Return the [X, Y] coordinate for the center point of the cell that contains the specified text.  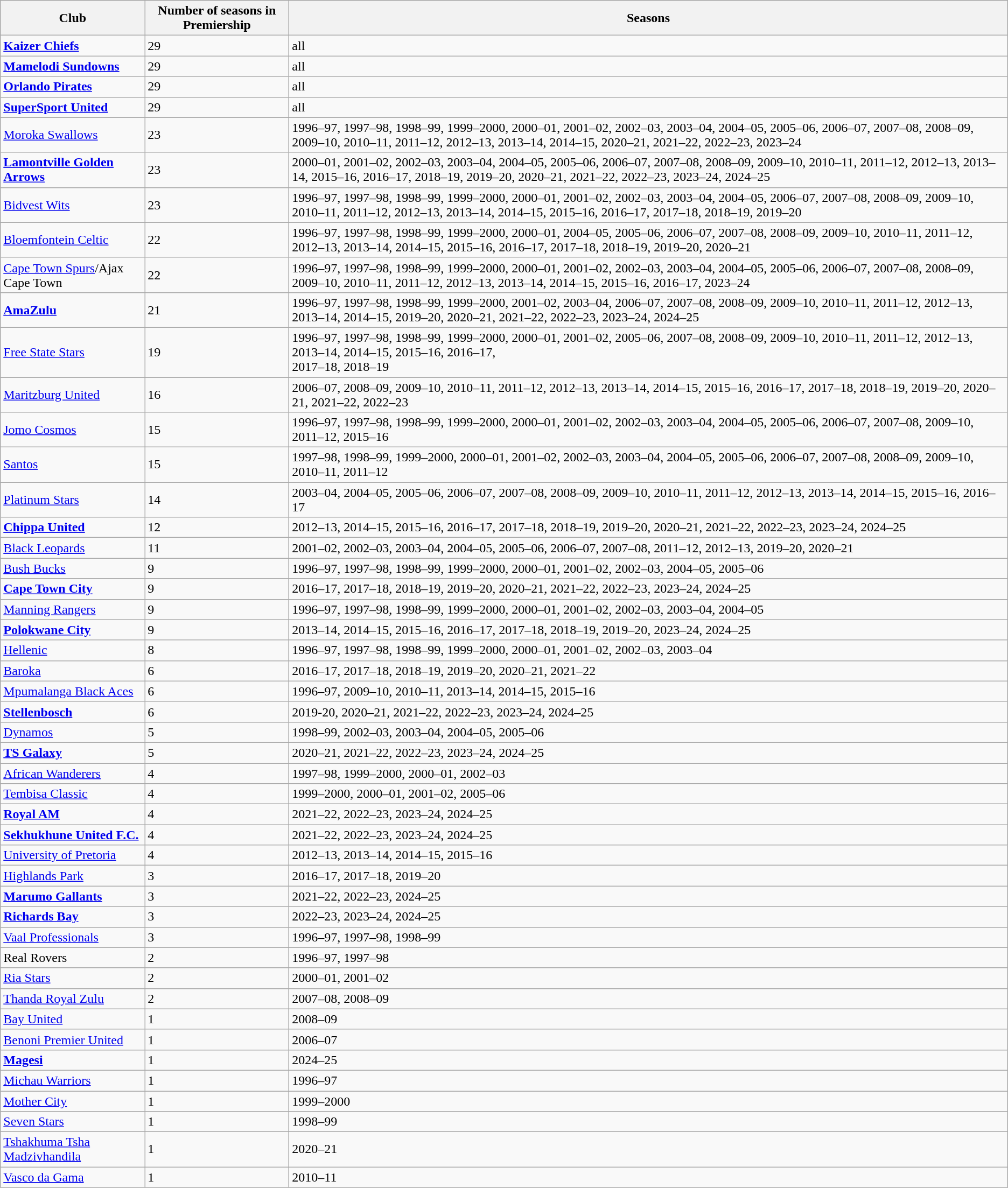
2000–01, 2001–02 [648, 978]
1996–97, 1997–98 [648, 958]
11 [217, 548]
Highlands Park [73, 876]
Dynamos [73, 732]
2012–13, 2013–14, 2014–15, 2015–16 [648, 855]
Cape Town City [73, 589]
Ria Stars [73, 978]
Tembisa Classic [73, 794]
1996–97, 1997–98, 1998–99, 1999–2000, 2000–01, 2001–02, 2002–03, 2004–05, 2005–06 [648, 568]
2013–14, 2014–15, 2015–16, 2016–17, 2017–18, 2018–19, 2019–20, 2023–24, 2024–25 [648, 630]
2024–25 [648, 1060]
Bloemfontein Celtic [73, 240]
1996–97, 1997–98, 1998–99, 1999–2000, 2000–01, 2001–02, 2002–03, 2003–04, 2004–05 [648, 609]
1997–98, 1998–99, 1999–2000, 2000–01, 2001–02, 2002–03, 2003–04, 2004–05, 2005–06, 2006–07, 2007–08, 2008–09, 2009–10, 2010–11, 2011–12 [648, 465]
2001–02, 2002–03, 2003–04, 2004–05, 2005–06, 2006–07, 2007–08, 2011–12, 2012–13, 2019–20, 2020–21 [648, 548]
TS Galaxy [73, 753]
2020–21 [648, 1150]
Tshakhuma Tsha Madzivhandila [73, 1150]
Vaal Professionals [73, 937]
Sekhukhune United F.C. [73, 835]
2021–22, 2022–23, 2024–25 [648, 896]
21 [217, 310]
Stellenbosch [73, 712]
University of Pretoria [73, 855]
1997–98, 1999–2000, 2000–01, 2002–03 [648, 774]
8 [217, 650]
2008–09 [648, 1019]
Benoni Premier United [73, 1039]
SuperSport United [73, 107]
Platinum Stars [73, 500]
Mamelodi Sundowns [73, 66]
1996–97, 1997–98, 1998–99 [648, 937]
AmaZulu [73, 310]
Manning Rangers [73, 609]
Moroka Swallows [73, 135]
14 [217, 500]
16 [217, 394]
Seven Stars [73, 1122]
2003–04, 2004–05, 2005–06, 2006–07, 2007–08, 2008–09, 2009–10, 2010–11, 2011–12, 2012–13, 2013–14, 2014–15, 2015–16, 2016–17 [648, 500]
Lamontville Golden Arrows [73, 170]
Marumo Gallants [73, 896]
Santos [73, 465]
2006–07, 2008–09, 2009–10, 2010–11, 2011–12, 2012–13, 2013–14, 2014–15, 2015–16, 2016–17, 2017–18, 2018–19, 2019–20, 2020–21, 2021–22, 2022–23 [648, 394]
1999–2000 [648, 1101]
Black Leopards [73, 548]
1996–97, 2009–10, 2010–11, 2013–14, 2014–15, 2015–16 [648, 691]
Bidvest Wits [73, 205]
Orlando Pirates [73, 87]
Club [73, 18]
12 [217, 528]
Kaizer Chiefs [73, 46]
Polokwane City [73, 630]
2020–21, 2021–22, 2022–23, 2023–24, 2024–25 [648, 753]
Number of seasons in Premiership [217, 18]
Cape Town Spurs/Ajax Cape Town [73, 275]
Michau Warriors [73, 1080]
Mpumalanga Black Aces [73, 691]
Chippa United [73, 528]
2007–08, 2008–09 [648, 999]
1998–99 [648, 1122]
2016–17, 2017–18, 2018–19, 2019–20, 2020–21, 2021–22 [648, 671]
1996–97, 1997–98, 1998–99, 1999–2000, 2000–01, 2001–02, 2002–03, 2003–04, 2004–05, 2005–06, 2006–07, 2007–08, 2009–10, 2011–12, 2015–16 [648, 430]
2016–17, 2017–18, 2018–19, 2019–20, 2020–21, 2021–22, 2022–23, 2023–24, 2024–25 [648, 589]
Bush Bucks [73, 568]
Hellenic [73, 650]
Magesi [73, 1060]
Mother City [73, 1101]
Royal AM [73, 814]
African Wanderers [73, 774]
Richards Bay [73, 917]
1996–97 [648, 1080]
2016–17, 2017–18, 2019–20 [648, 876]
2012–13, 2014–15, 2015–16, 2016–17, 2017–18, 2018–19, 2019–20, 2020–21, 2021–22, 2022–23, 2023–24, 2024–25 [648, 528]
2019-20, 2020–21, 2021–22, 2022–23, 2023–24, 2024–25 [648, 712]
Baroka [73, 671]
2010–11 [648, 1177]
Seasons [648, 18]
Real Rovers [73, 958]
1996–97, 1997–98, 1998–99, 1999–2000, 2000–01, 2001–02, 2002–03, 2003–04 [648, 650]
Maritzburg United [73, 394]
1998–99, 2002–03, 2003–04, 2004–05, 2005–06 [648, 732]
Vasco da Gama [73, 1177]
Jomo Cosmos [73, 430]
Bay United [73, 1019]
2006–07 [648, 1039]
Free State Stars [73, 352]
Thanda Royal Zulu [73, 999]
1999–2000, 2000–01, 2001–02, 2005–06 [648, 794]
19 [217, 352]
2022–23, 2023–24, 2024–25 [648, 917]
